Scan for the cell matching the given text and deliver its (x, y) coordinate at center. 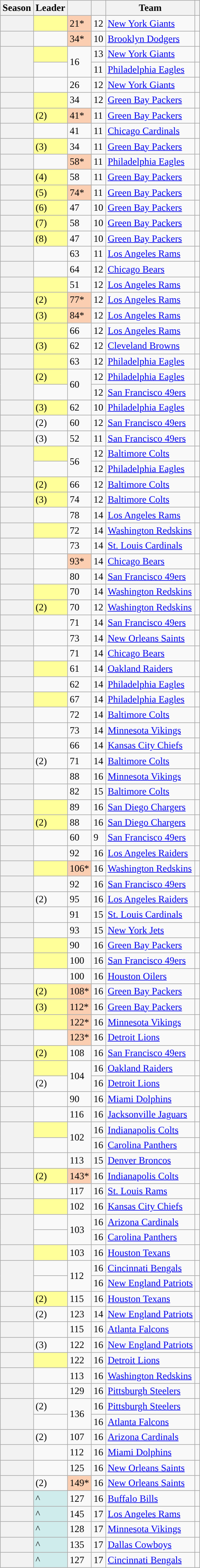
Season (17, 8)
Cleveland Browns (150, 346)
Dallas Cowboys (150, 1545)
67 (79, 700)
135 (79, 1545)
(5) (50, 193)
Denver Broncos (150, 1160)
93* (79, 561)
Jacksonville Jaguars (150, 1114)
41* (79, 115)
128 (79, 1529)
74 (79, 500)
117 (79, 1191)
Buffalo Bills (150, 1499)
77* (79, 300)
104 (79, 1076)
34* (79, 39)
(7) (50, 223)
(4) (50, 177)
108 (79, 1053)
58* (79, 161)
123* (79, 1038)
129 (79, 1391)
112* (79, 1007)
136 (79, 1414)
13 (99, 54)
51 (79, 285)
91 (79, 914)
Leader (50, 8)
21* (79, 23)
Brooklyn Dodgers (150, 39)
82 (79, 792)
125 (79, 1468)
89 (79, 807)
80 (79, 576)
78 (79, 515)
Houston Oilers (150, 976)
123 (79, 1314)
Chicago Cardinals (150, 131)
New York Jets (150, 930)
Team (150, 8)
149* (79, 1483)
116 (79, 1114)
143* (79, 1176)
95 (79, 899)
St. Louis Rams (150, 1191)
84* (79, 315)
107 (79, 1437)
145 (79, 1514)
(6) (50, 208)
26 (79, 85)
64 (79, 269)
74* (79, 193)
56 (79, 461)
108* (79, 992)
52 (79, 438)
106* (79, 868)
41 (79, 131)
(8) (50, 239)
9 (99, 838)
93 (79, 930)
122* (79, 1022)
61 (79, 669)
